Scan for the cell matching the given text and deliver its [x, y] coordinate at center. 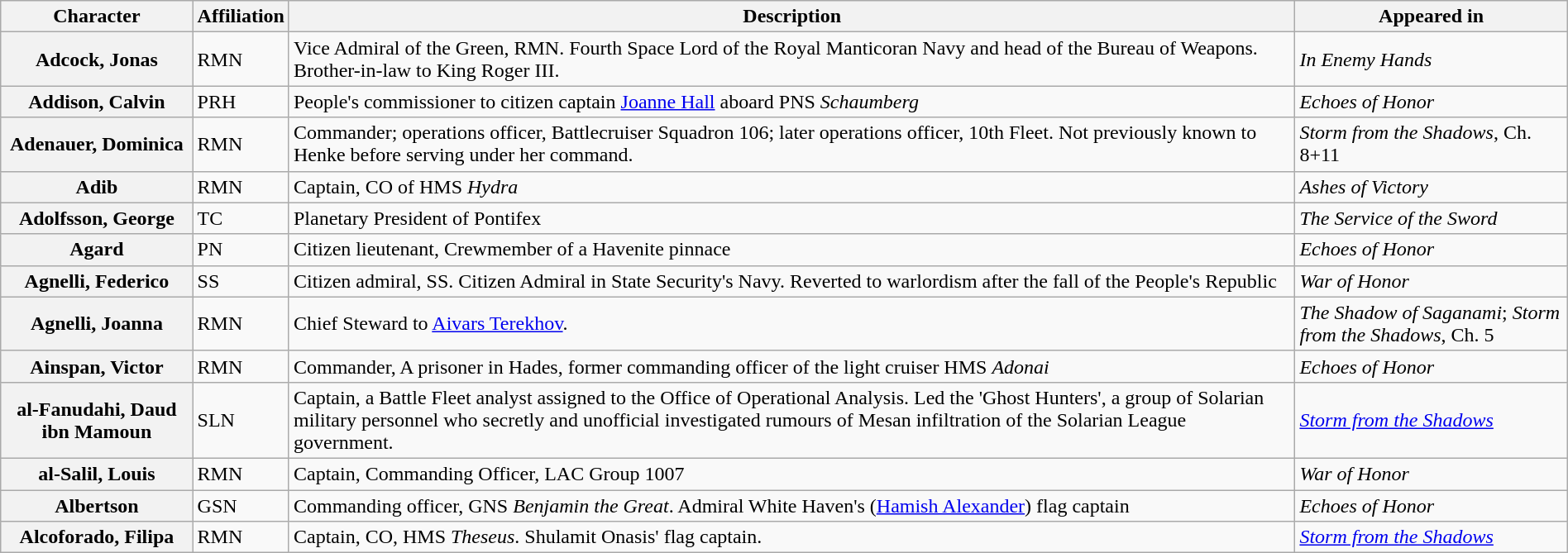
al-Salil, Louis [97, 474]
Vice Admiral of the Green, RMN. Fourth Space Lord of the Royal Manticoran Navy and head of the Bureau of Weapons. Brother-in-law to King Roger III. [791, 60]
Storm from the Shadows, Ch. 8+11 [1431, 144]
Alcoforado, Filipa [97, 537]
Ainspan, Victor [97, 366]
al-Fanudahi, Daud ibn Mamoun [97, 420]
TC [241, 218]
Adolfsson, George [97, 218]
SS [241, 281]
Planetary President of Pontifex [791, 218]
People's commissioner to citizen captain Joanne Hall aboard PNS Schaumberg [791, 102]
Captain, CO of HMS Hydra [791, 187]
Ashes of Victory [1431, 187]
Addison, Calvin [97, 102]
SLN [241, 420]
Appeared in [1431, 17]
Agard [97, 250]
Adenauer, Dominica [97, 144]
Captain, Commanding Officer, LAC Group 1007 [791, 474]
Affiliation [241, 17]
Agnelli, Federico [97, 281]
Citizen admiral, SS. Citizen Admiral in State Security's Navy. Reverted to warlordism after the fall of the People's Republic [791, 281]
Adcock, Jonas [97, 60]
Adib [97, 187]
PRH [241, 102]
Commanding officer, GNS Benjamin the Great. Admiral White Haven's (Hamish Alexander) flag captain [791, 505]
In Enemy Hands [1431, 60]
PN [241, 250]
Agnelli, Joanna [97, 324]
Description [791, 17]
Chief Steward to Aivars Terekhov. [791, 324]
Commander, A prisoner in Hades, former commanding officer of the light cruiser HMS Adonai [791, 366]
Albertson [97, 505]
The Shadow of Saganami; Storm from the Shadows, Ch. 5 [1431, 324]
The Service of the Sword [1431, 218]
Captain, CO, HMS Theseus. Shulamit Onasis' flag captain. [791, 537]
GSN [241, 505]
Character [97, 17]
Citizen lieutenant, Crewmember of a Havenite pinnace [791, 250]
